Identify which cell holds the provided text, then report its [x, y] central coordinate. 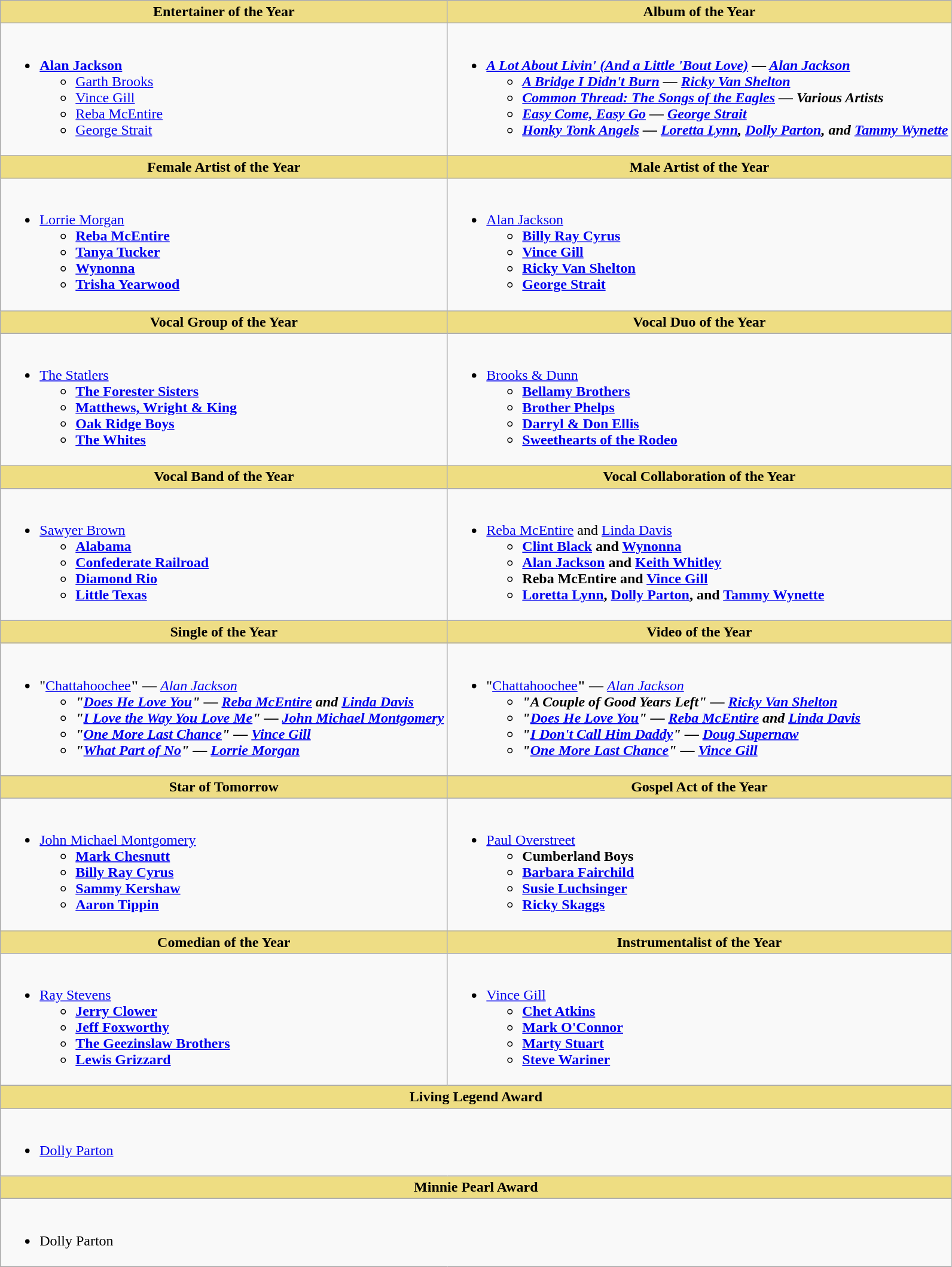
Album of the Year [700, 12]
Vocal Band of the Year [224, 477]
Living Legend Award [476, 1097]
Comedian of the Year [224, 942]
John Michael MontgomeryMark ChesnuttBilly Ray CyrusSammy KershawAaron Tippin [224, 864]
Entertainer of the Year [224, 12]
Paul OverstreetCumberland BoysBarbara FairchildSusie LuchsingerRicky Skaggs [700, 864]
Single of the Year [224, 632]
Vocal Group of the Year [224, 322]
Vocal Duo of the Year [700, 322]
Star of Tomorrow [224, 787]
Brooks & DunnBellamy BrothersBrother PhelpsDarryl & Don EllisSweethearts of the Rodeo [700, 400]
Lorrie MorganReba McEntireTanya TuckerWynonnaTrisha Yearwood [224, 244]
Instrumentalist of the Year [700, 942]
Male Artist of the Year [700, 167]
Sawyer BrownAlabamaConfederate RailroadDiamond RioLittle Texas [224, 554]
The StatlersThe Forester SistersMatthews, Wright & KingOak Ridge BoysThe Whites [224, 400]
Alan JacksonGarth BrooksVince GillReba McEntireGeorge Strait [224, 90]
Ray StevensJerry ClowerJeff FoxworthyThe Geezinslaw BrothersLewis Grizzard [224, 1019]
Female Artist of the Year [224, 167]
Vince GillChet AtkinsMark O'ConnorMarty StuartSteve Wariner [700, 1019]
Alan JacksonBilly Ray CyrusVince GillRicky Van SheltonGeorge Strait [700, 244]
Gospel Act of the Year [700, 787]
Video of the Year [700, 632]
Minnie Pearl Award [476, 1187]
Vocal Collaboration of the Year [700, 477]
